Search for the cell housing the specified text and yield its [x, y] center coordinate. 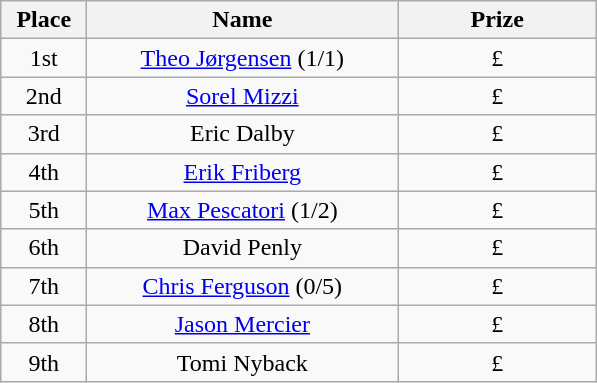
8th [44, 324]
9th [44, 362]
Jason Mercier [242, 324]
4th [44, 172]
5th [44, 210]
Sorel Mizzi [242, 96]
3rd [44, 134]
Erik Friberg [242, 172]
Name [242, 20]
6th [44, 248]
David Penly [242, 248]
1st [44, 58]
Max Pescatori (1/2) [242, 210]
Place [44, 20]
2nd [44, 96]
Tomi Nyback [242, 362]
Eric Dalby [242, 134]
Chris Ferguson (0/5) [242, 286]
7th [44, 286]
Theo Jørgensen (1/1) [242, 58]
Prize [498, 20]
